Identify which cell holds the provided text, then report its (X, Y) central coordinate. 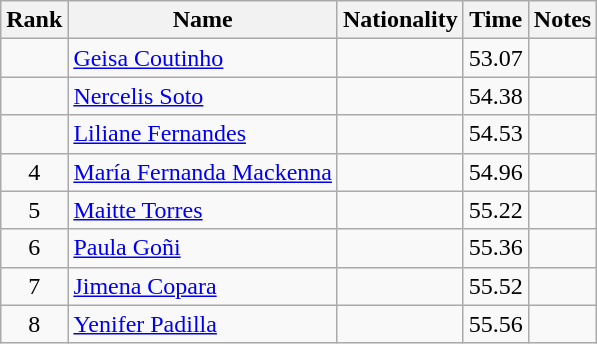
54.53 (496, 134)
55.22 (496, 210)
55.56 (496, 324)
55.52 (496, 286)
Paula Goñi (203, 248)
Notes (562, 20)
Maitte Torres (203, 210)
54.96 (496, 172)
Nationality (400, 20)
Liliane Fernandes (203, 134)
Name (203, 20)
Nercelis Soto (203, 96)
María Fernanda Mackenna (203, 172)
6 (34, 248)
4 (34, 172)
54.38 (496, 96)
7 (34, 286)
Rank (34, 20)
8 (34, 324)
Time (496, 20)
55.36 (496, 248)
Yenifer Padilla (203, 324)
5 (34, 210)
Jimena Copara (203, 286)
53.07 (496, 58)
Geisa Coutinho (203, 58)
